Output the (X, Y) coordinate of the center of the cell containing the given text.  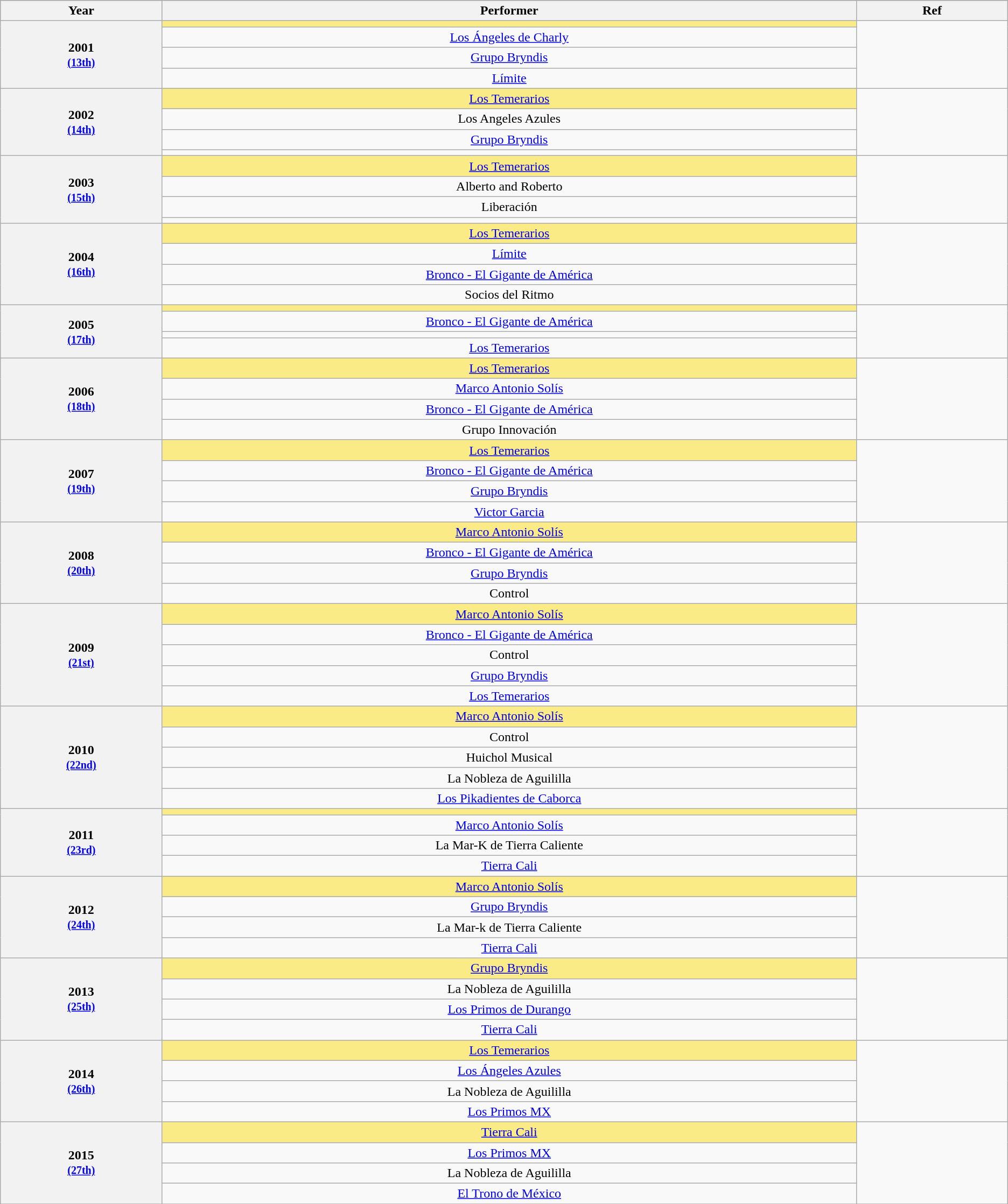
Liberación (509, 207)
Ref (933, 11)
2002 (14th) (81, 122)
Los Ángeles de Charly (509, 37)
2009 (21st) (81, 655)
2013 (25th) (81, 999)
Grupo Innovación (509, 430)
Alberto and Roberto (509, 186)
2014 (26th) (81, 1081)
El Trono de México (509, 1194)
2015 (27th) (81, 1163)
Los Angeles Azules (509, 119)
Huichol Musical (509, 757)
2006 (18th) (81, 399)
2012 (24th) (81, 917)
2003 (15th) (81, 189)
2008 (20th) (81, 563)
Los Primos de Durango (509, 1009)
2011 (23rd) (81, 842)
2005 (17th) (81, 332)
Los Pikadientes de Caborca (509, 798)
Victor Garcia (509, 512)
2010 (22nd) (81, 757)
La Mar-K de Tierra Caliente (509, 846)
2001 (13th) (81, 55)
Socios del Ritmo (509, 295)
2004 (16th) (81, 264)
Performer (509, 11)
La Mar-k de Tierra Caliente (509, 927)
Los Ángeles Azules (509, 1071)
Year (81, 11)
2007 (19th) (81, 481)
